Determine the [X, Y] coordinate at the center of the cell enclosing the given text.  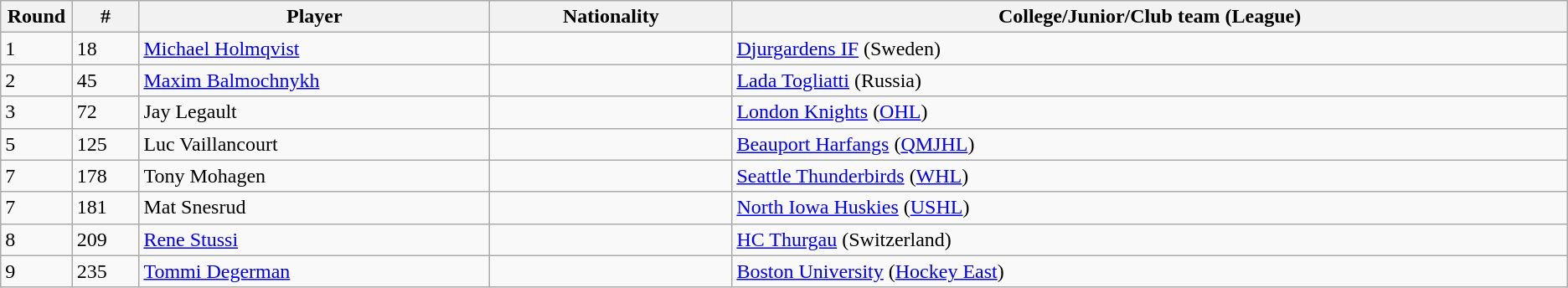
5 [37, 144]
3 [37, 112]
18 [106, 49]
1 [37, 49]
Rene Stussi [315, 239]
HC Thurgau (Switzerland) [1149, 239]
Luc Vaillancourt [315, 144]
Nationality [611, 17]
Djurgardens IF (Sweden) [1149, 49]
College/Junior/Club team (League) [1149, 17]
125 [106, 144]
45 [106, 80]
North Iowa Huskies (USHL) [1149, 208]
Player [315, 17]
2 [37, 80]
181 [106, 208]
Seattle Thunderbirds (WHL) [1149, 176]
Round [37, 17]
Boston University (Hockey East) [1149, 271]
Lada Togliatti (Russia) [1149, 80]
Tony Mohagen [315, 176]
235 [106, 271]
Jay Legault [315, 112]
Tommi Degerman [315, 271]
178 [106, 176]
Michael Holmqvist [315, 49]
209 [106, 239]
8 [37, 239]
Beauport Harfangs (QMJHL) [1149, 144]
72 [106, 112]
Maxim Balmochnykh [315, 80]
Mat Snesrud [315, 208]
9 [37, 271]
London Knights (OHL) [1149, 112]
# [106, 17]
